Capture the cell that displays the provided text and extract its [X, Y] central coordinate. 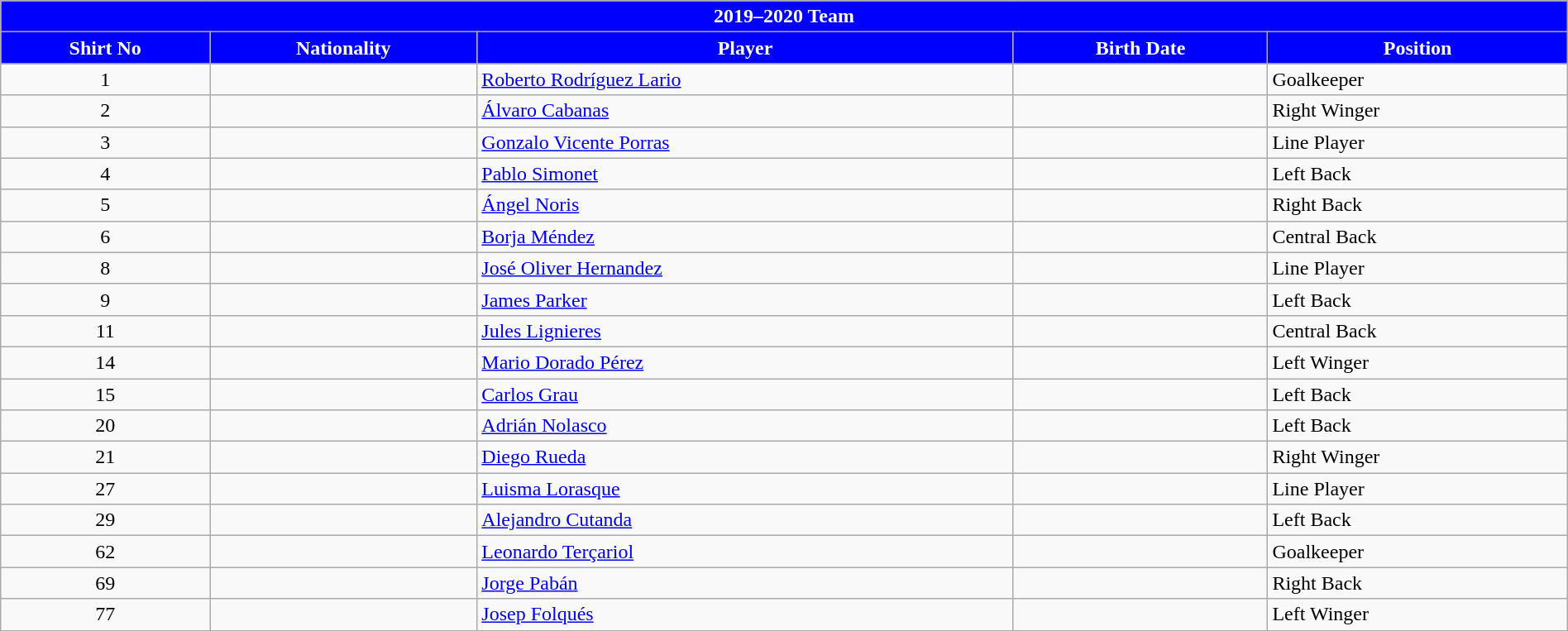
20 [106, 426]
Álvaro Cabanas [745, 111]
Carlos Grau [745, 394]
27 [106, 489]
2019–2020 Team [784, 17]
9 [106, 299]
Gonzalo Vicente Porras [745, 142]
Player [745, 48]
3 [106, 142]
1 [106, 79]
2 [106, 111]
14 [106, 362]
5 [106, 205]
77 [106, 614]
62 [106, 552]
Ángel Noris [745, 205]
4 [106, 174]
Mario Dorado Pérez [745, 362]
Jules Lignieres [745, 331]
Nationality [344, 48]
29 [106, 520]
Shirt No [106, 48]
Pablo Simonet [745, 174]
James Parker [745, 299]
Josep Folqués [745, 614]
Alejandro Cutanda [745, 520]
Roberto Rodríguez Lario [745, 79]
José Oliver Hernandez [745, 268]
Leonardo Terçariol [745, 552]
11 [106, 331]
Position [1417, 48]
6 [106, 237]
15 [106, 394]
69 [106, 583]
Birth Date [1140, 48]
Jorge Pabán [745, 583]
Borja Méndez [745, 237]
Luisma Lorasque [745, 489]
Diego Rueda [745, 457]
8 [106, 268]
Adrián Nolasco [745, 426]
21 [106, 457]
